Scan for the cell matching the given text and deliver its (X, Y) coordinate at center. 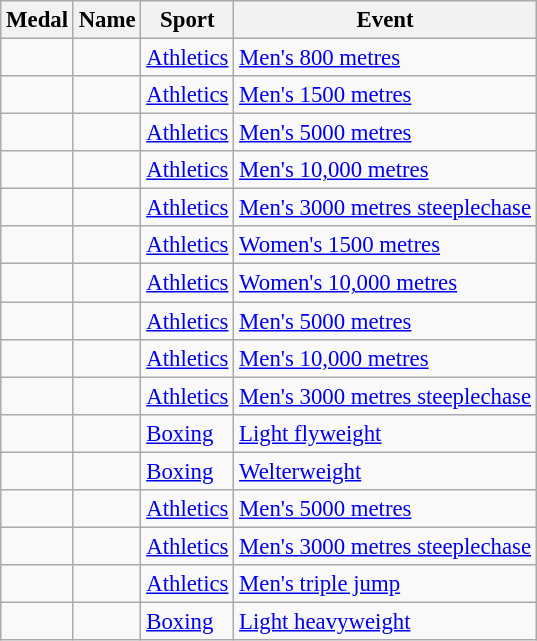
Name (107, 20)
Light flyweight (386, 433)
Women's 10,000 metres (386, 283)
Women's 1500 metres (386, 245)
Men's 800 metres (386, 58)
Light heavyweight (386, 621)
Welterweight (386, 471)
Event (386, 20)
Men's triple jump (386, 584)
Men's 1500 metres (386, 95)
Sport (188, 20)
Medal (38, 20)
